Search for the cell housing the specified text and yield its [X, Y] center coordinate. 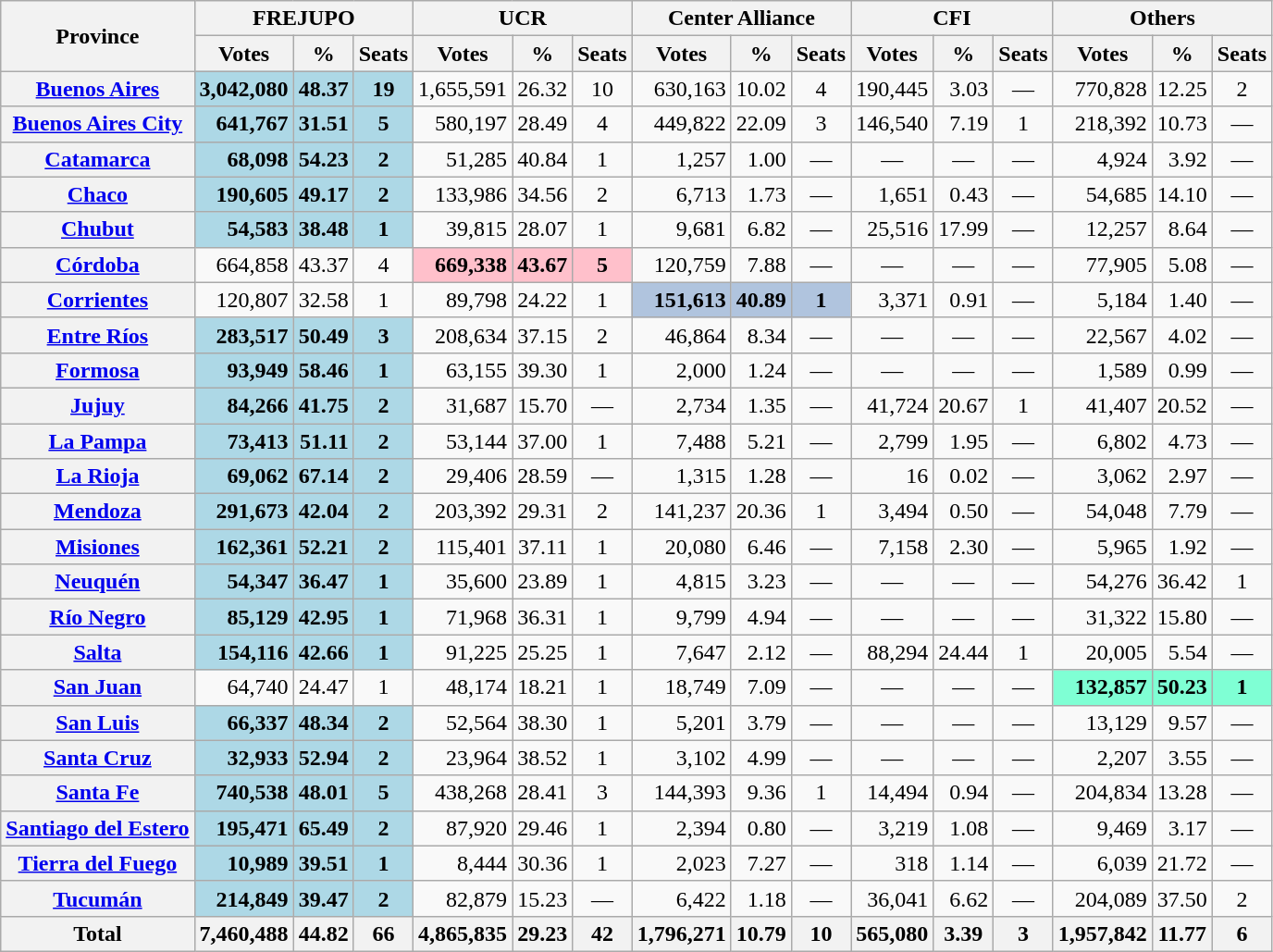
1.28 [760, 476]
41,724 [892, 405]
641,767 [244, 124]
7,488 [681, 441]
52,564 [463, 723]
1.24 [760, 370]
10.79 [760, 933]
11.77 [1182, 933]
42.04 [324, 512]
208,634 [463, 335]
1.95 [964, 441]
35,600 [463, 582]
7.79 [1182, 512]
87,920 [463, 828]
20,005 [1103, 652]
28.49 [542, 124]
36.47 [324, 582]
21.72 [1182, 863]
32,933 [244, 758]
43.67 [542, 265]
37.11 [542, 547]
438,268 [463, 793]
29.46 [542, 828]
0.94 [964, 793]
36.42 [1182, 582]
UCR [524, 19]
26.32 [542, 89]
Santa Fe [98, 793]
3,062 [1103, 476]
2,394 [681, 828]
12,257 [1103, 229]
24.44 [964, 652]
84,266 [244, 405]
28.59 [542, 476]
Catamarca [98, 159]
41,407 [1103, 405]
2,734 [681, 405]
3.55 [1182, 758]
10,989 [244, 863]
Province [98, 36]
0.91 [964, 300]
Jujuy [98, 405]
3.17 [1182, 828]
664,858 [244, 265]
54,347 [244, 582]
7,158 [892, 547]
5.21 [760, 441]
53,144 [463, 441]
Santiago del Estero [98, 828]
63,155 [463, 370]
1.35 [760, 405]
29.31 [542, 512]
15.70 [542, 405]
7.19 [964, 124]
1.92 [1182, 547]
9,681 [681, 229]
Total [98, 933]
44.82 [324, 933]
89,798 [463, 300]
283,517 [244, 335]
449,822 [681, 124]
CFI [953, 19]
36.31 [542, 617]
Center Alliance [742, 19]
54,685 [1103, 194]
23,964 [463, 758]
6,039 [1103, 863]
Corrientes [98, 300]
29,406 [463, 476]
1.18 [760, 898]
91,225 [463, 652]
85,129 [244, 617]
5.54 [1182, 652]
Misiones [98, 547]
65.49 [324, 828]
18,749 [681, 687]
2.12 [760, 652]
51.11 [324, 441]
20.67 [964, 405]
1,315 [681, 476]
2,207 [1103, 758]
144,393 [681, 793]
151,613 [681, 300]
565,080 [892, 933]
17.99 [964, 229]
154,116 [244, 652]
4.02 [1182, 335]
Salta [98, 652]
9,469 [1103, 828]
115,401 [463, 547]
28.41 [542, 793]
4,815 [681, 582]
68,098 [244, 159]
Tucumán [98, 898]
39.47 [324, 898]
1,655,591 [463, 89]
146,540 [892, 124]
6,713 [681, 194]
1,589 [1103, 370]
3.79 [760, 723]
2,023 [681, 863]
30.36 [542, 863]
580,197 [463, 124]
24.47 [324, 687]
204,089 [1103, 898]
14,494 [892, 793]
0.50 [964, 512]
1,796,271 [681, 933]
Formosa [98, 370]
48.01 [324, 793]
22,567 [1103, 335]
1.00 [760, 159]
13.28 [1182, 793]
20,080 [681, 547]
195,471 [244, 828]
50.49 [324, 335]
42.95 [324, 617]
3,371 [892, 300]
8.34 [760, 335]
20.36 [760, 512]
66 [383, 933]
0.99 [1182, 370]
88,294 [892, 652]
39.30 [542, 370]
3,219 [892, 828]
San Juan [98, 687]
190,445 [892, 89]
0.80 [760, 828]
Buenos Aires City [98, 124]
Others [1162, 19]
82,879 [463, 898]
20.52 [1182, 405]
54.23 [324, 159]
48.37 [324, 89]
40.89 [760, 300]
6,802 [1103, 441]
132,857 [1103, 687]
1,957,842 [1103, 933]
1.08 [964, 828]
4.94 [760, 617]
FREJUPO [303, 19]
4,924 [1103, 159]
740,538 [244, 793]
71,968 [463, 617]
10.73 [1182, 124]
4.73 [1182, 441]
Santa Cruz [98, 758]
2.97 [1182, 476]
66,337 [244, 723]
48.34 [324, 723]
31.51 [324, 124]
10.02 [760, 89]
Córdoba [98, 265]
La Rioja [98, 476]
3,042,080 [244, 89]
16 [892, 476]
41.75 [324, 405]
9.57 [1182, 723]
3,102 [681, 758]
34.56 [542, 194]
Tierra del Fuego [98, 863]
15.23 [542, 898]
13,129 [1103, 723]
25,516 [892, 229]
6,422 [681, 898]
9,799 [681, 617]
52.94 [324, 758]
630,163 [681, 89]
3.23 [760, 582]
6.46 [760, 547]
1,651 [892, 194]
38.52 [542, 758]
8.64 [1182, 229]
38.30 [542, 723]
43.37 [324, 265]
2,799 [892, 441]
51,285 [463, 159]
120,807 [244, 300]
1,257 [681, 159]
203,392 [463, 512]
Neuquén [98, 582]
291,673 [244, 512]
14.10 [1182, 194]
5,965 [1103, 547]
5.08 [1182, 265]
64,740 [244, 687]
1.40 [1182, 300]
18.21 [542, 687]
49.17 [324, 194]
0.02 [964, 476]
3.39 [964, 933]
9.36 [760, 793]
37.15 [542, 335]
39,815 [463, 229]
7.27 [760, 863]
4,865,835 [463, 933]
40.84 [542, 159]
36,041 [892, 898]
7,647 [681, 652]
23.89 [542, 582]
38.48 [324, 229]
37.50 [1182, 898]
318 [892, 863]
42.66 [324, 652]
770,828 [1103, 89]
3.03 [964, 89]
1.14 [964, 863]
1.73 [760, 194]
0.43 [964, 194]
7.88 [760, 265]
204,834 [1103, 793]
3,494 [892, 512]
218,392 [1103, 124]
46,864 [681, 335]
15.80 [1182, 617]
San Luis [98, 723]
Chaco [98, 194]
54,048 [1103, 512]
29.23 [542, 933]
190,605 [244, 194]
4.99 [760, 758]
5,184 [1103, 300]
669,338 [463, 265]
2.30 [964, 547]
141,237 [681, 512]
22.09 [760, 124]
31,322 [1103, 617]
6.82 [760, 229]
19 [383, 89]
54,276 [1103, 582]
12.25 [1182, 89]
69,062 [244, 476]
Entre Ríos [98, 335]
52.21 [324, 547]
214,849 [244, 898]
28.07 [542, 229]
3.92 [1182, 159]
8,444 [463, 863]
La Pampa [98, 441]
73,413 [244, 441]
2,000 [681, 370]
24.22 [542, 300]
32.58 [324, 300]
42 [602, 933]
Chubut [98, 229]
133,986 [463, 194]
37.00 [542, 441]
50.23 [1182, 687]
67.14 [324, 476]
77,905 [1103, 265]
Mendoza [98, 512]
120,759 [681, 265]
54,583 [244, 229]
93,949 [244, 370]
Buenos Aires [98, 89]
7,460,488 [244, 933]
7.09 [760, 687]
39.51 [324, 863]
5,201 [681, 723]
6.62 [964, 898]
31,687 [463, 405]
162,361 [244, 547]
25.25 [542, 652]
Río Negro [98, 617]
48,174 [463, 687]
6 [1242, 933]
58.46 [324, 370]
